Capture the cell that displays the provided text and extract its (x, y) central coordinate. 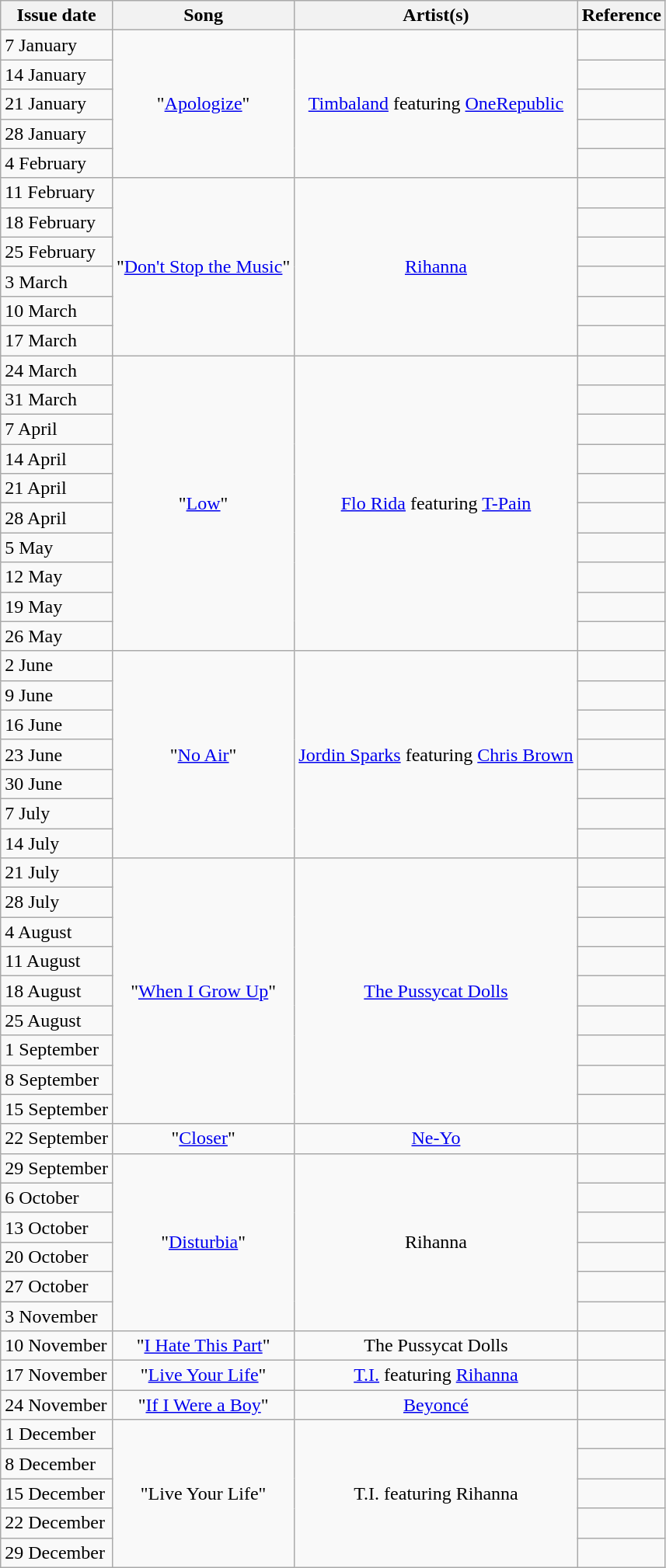
7 July (57, 813)
15 December (57, 1493)
27 October (57, 1286)
4 August (57, 932)
25 August (57, 1020)
Reference (622, 16)
8 December (57, 1464)
22 September (57, 1139)
19 May (57, 607)
Jordin Sparks featuring Chris Brown (436, 754)
10 November (57, 1346)
Flo Rida featuring T-Pain (436, 503)
24 March (57, 370)
30 June (57, 784)
28 July (57, 902)
"Low" (203, 503)
Artist(s) (436, 16)
18 February (57, 222)
8 September (57, 1080)
Issue date (57, 16)
29 September (57, 1168)
"I Hate This Part" (203, 1346)
11 February (57, 193)
14 January (57, 75)
5 May (57, 548)
1 December (57, 1434)
29 December (57, 1552)
4 February (57, 163)
14 July (57, 843)
"Don't Stop the Music" (203, 266)
25 February (57, 252)
9 June (57, 695)
3 March (57, 281)
10 March (57, 311)
24 November (57, 1405)
2 June (57, 666)
Ne-Yo (436, 1139)
Song (203, 16)
Timbaland featuring OneRepublic (436, 104)
20 October (57, 1257)
21 April (57, 488)
"No Air" (203, 754)
14 April (57, 459)
11 August (57, 961)
"Apologize" (203, 104)
18 August (57, 991)
"Closer" (203, 1139)
7 January (57, 45)
17 March (57, 340)
15 September (57, 1109)
16 June (57, 725)
3 November (57, 1316)
12 May (57, 577)
26 May (57, 636)
21 July (57, 873)
21 January (57, 104)
28 January (57, 134)
"If I Were a Boy" (203, 1405)
22 December (57, 1523)
17 November (57, 1375)
"When I Grow Up" (203, 991)
13 October (57, 1227)
Beyoncé (436, 1405)
31 March (57, 400)
28 April (57, 518)
1 September (57, 1050)
6 October (57, 1198)
"Disturbia" (203, 1242)
7 April (57, 429)
23 June (57, 754)
